Return the [X, Y] coordinate for the center point of the cell that contains the specified text.  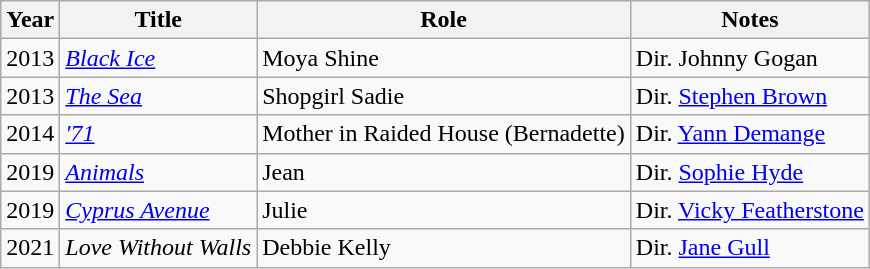
The Sea [158, 96]
Debbie Kelly [444, 248]
2014 [30, 134]
Cyprus Avenue [158, 210]
'71 [158, 134]
Love Without Walls [158, 248]
Role [444, 20]
Dir. Jane Gull [750, 248]
Dir. Stephen Brown [750, 96]
Notes [750, 20]
Dir. Vicky Featherstone [750, 210]
Animals [158, 172]
Moya Shine [444, 58]
Dir. Johnny Gogan [750, 58]
Dir. Yann Demange [750, 134]
Black Ice [158, 58]
Dir. Sophie Hyde [750, 172]
Title [158, 20]
Julie [444, 210]
2021 [30, 248]
Year [30, 20]
Shopgirl Sadie [444, 96]
Jean [444, 172]
Mother in Raided House (Bernadette) [444, 134]
